Provide the [x, y] coordinate of the cell's center where the given text is located.  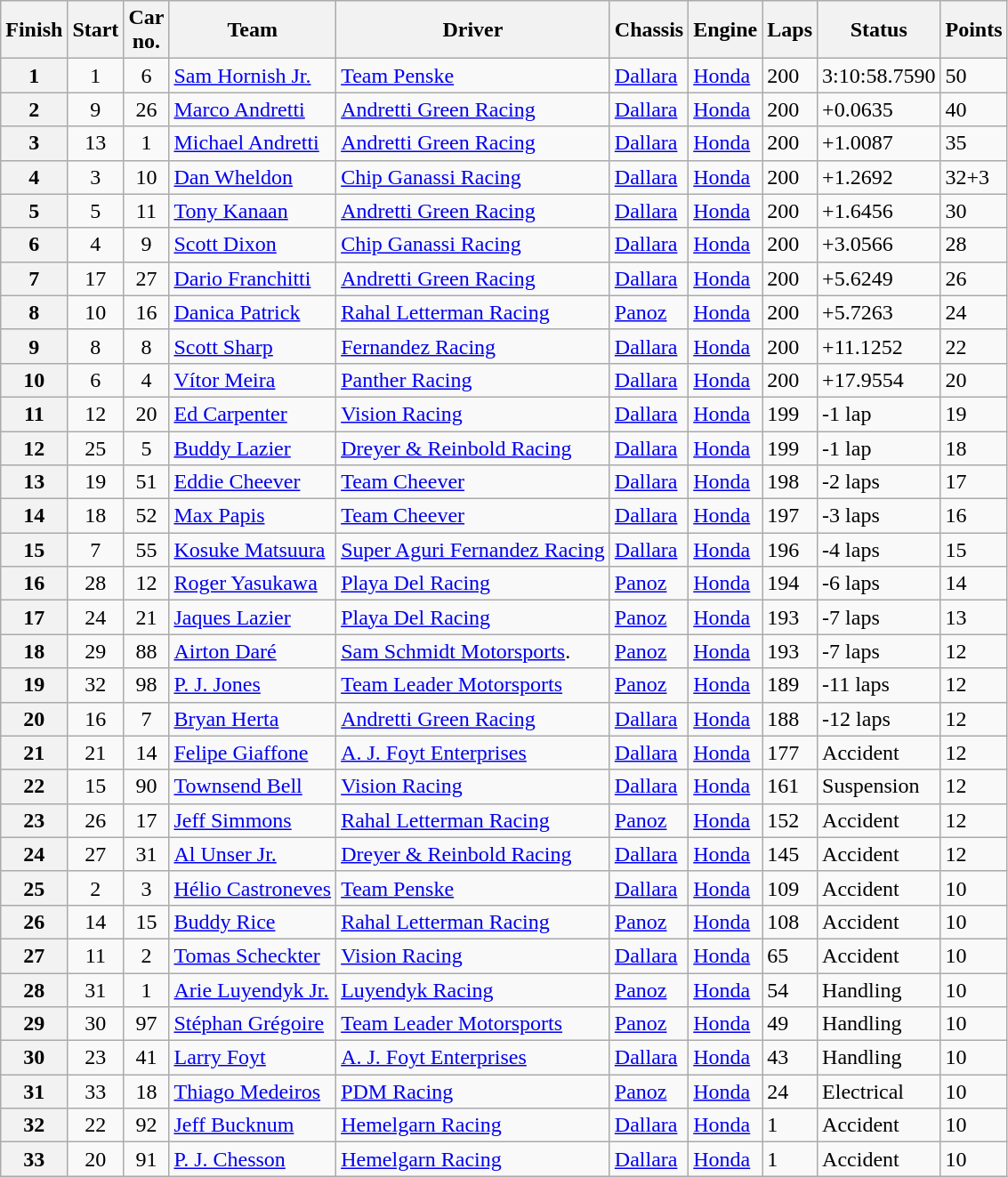
49 [790, 1024]
Buddy Rice [253, 922]
189 [790, 685]
Laps [790, 30]
+5.7263 [879, 312]
Hélio Castroneves [253, 888]
Danica Patrick [253, 312]
Max Papis [253, 516]
Jeff Bucknum [253, 1125]
145 [790, 854]
Felipe Giaffone [253, 753]
Status [879, 30]
Vítor Meira [253, 380]
Airton Daré [253, 651]
-3 laps [879, 516]
Townsend Bell [253, 786]
PDM Racing [473, 1092]
Buddy Lazier [253, 447]
+17.9554 [879, 380]
Sam Schmidt Motorsports. [473, 651]
Scott Dixon [253, 245]
P. J. Chesson [253, 1159]
-11 laps [879, 685]
108 [790, 922]
+1.2692 [879, 177]
-12 laps [879, 719]
Larry Foyt [253, 1058]
+1.0087 [879, 143]
194 [790, 584]
-4 laps [879, 550]
-2 laps [879, 482]
Michael Andretti [253, 143]
35 [973, 143]
Luyendyk Racing [473, 990]
Points [973, 30]
91 [146, 1159]
-6 laps [879, 584]
40 [973, 109]
Scott Sharp [253, 346]
90 [146, 786]
+11.1252 [879, 346]
177 [790, 753]
Arie Luyendyk Jr. [253, 990]
Carno. [146, 30]
51 [146, 482]
Fernandez Racing [473, 346]
Ed Carpenter [253, 414]
+5.6249 [879, 278]
+1.6456 [879, 211]
188 [790, 719]
198 [790, 482]
52 [146, 516]
Dan Wheldon [253, 177]
+3.0566 [879, 245]
98 [146, 685]
3:10:58.7590 [879, 76]
Panther Racing [473, 380]
88 [146, 651]
Jaques Lazier [253, 617]
Bryan Herta [253, 719]
Kosuke Matsuura [253, 550]
197 [790, 516]
Tomas Scheckter [253, 955]
Chassis [649, 30]
Eddie Cheever [253, 482]
Dario Franchitti [253, 278]
109 [790, 888]
Suspension [879, 786]
152 [790, 820]
97 [146, 1024]
Finish [34, 30]
65 [790, 955]
Electrical [879, 1092]
Super Aguri Fernandez Racing [473, 550]
Marco Andretti [253, 109]
Al Unser Jr. [253, 854]
Stéphan Grégoire [253, 1024]
Sam Hornish Jr. [253, 76]
161 [790, 786]
41 [146, 1058]
Team [253, 30]
+0.0635 [879, 109]
Start [96, 30]
Driver [473, 30]
32+3 [973, 177]
43 [790, 1058]
Roger Yasukawa [253, 584]
Engine [726, 30]
Tony Kanaan [253, 211]
Thiago Medeiros [253, 1092]
92 [146, 1125]
Jeff Simmons [253, 820]
P. J. Jones [253, 685]
55 [146, 550]
50 [973, 76]
196 [790, 550]
54 [790, 990]
